Return [X, Y] of the center of cell containing provided text 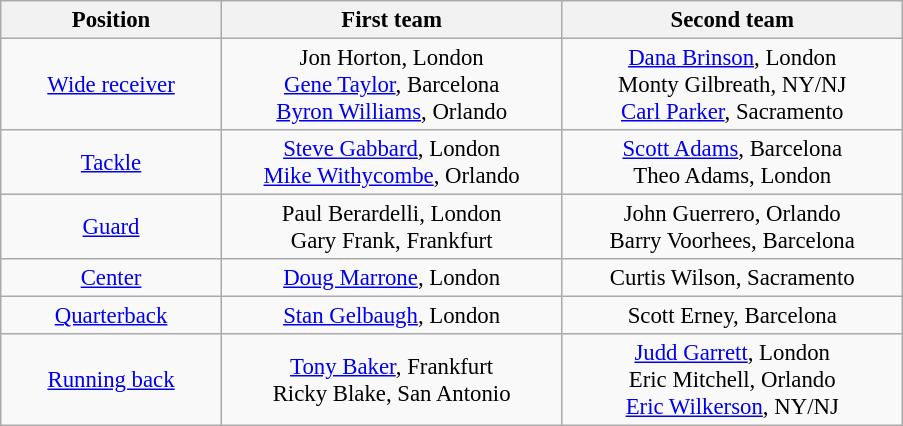
Center [112, 278]
Tackle [112, 162]
Judd Garrett, LondonEric Mitchell, OrlandoEric Wilkerson, NY/NJ [732, 380]
Doug Marrone, London [392, 278]
Scott Erney, Barcelona [732, 316]
Wide receiver [112, 85]
Guard [112, 228]
Dana Brinson, LondonMonty Gilbreath, NY/NJCarl Parker, Sacramento [732, 85]
Running back [112, 380]
Position [112, 20]
John Guerrero, OrlandoBarry Voorhees, Barcelona [732, 228]
Quarterback [112, 316]
Steve Gabbard, LondonMike Withycombe, Orlando [392, 162]
Curtis Wilson, Sacramento [732, 278]
Second team [732, 20]
Jon Horton, LondonGene Taylor, BarcelonaByron Williams, Orlando [392, 85]
First team [392, 20]
Scott Adams, BarcelonaTheo Adams, London [732, 162]
Tony Baker, FrankfurtRicky Blake, San Antonio [392, 380]
Paul Berardelli, LondonGary Frank, Frankfurt [392, 228]
Stan Gelbaugh, London [392, 316]
